Identify which cell holds the provided text, then report its (X, Y) central coordinate. 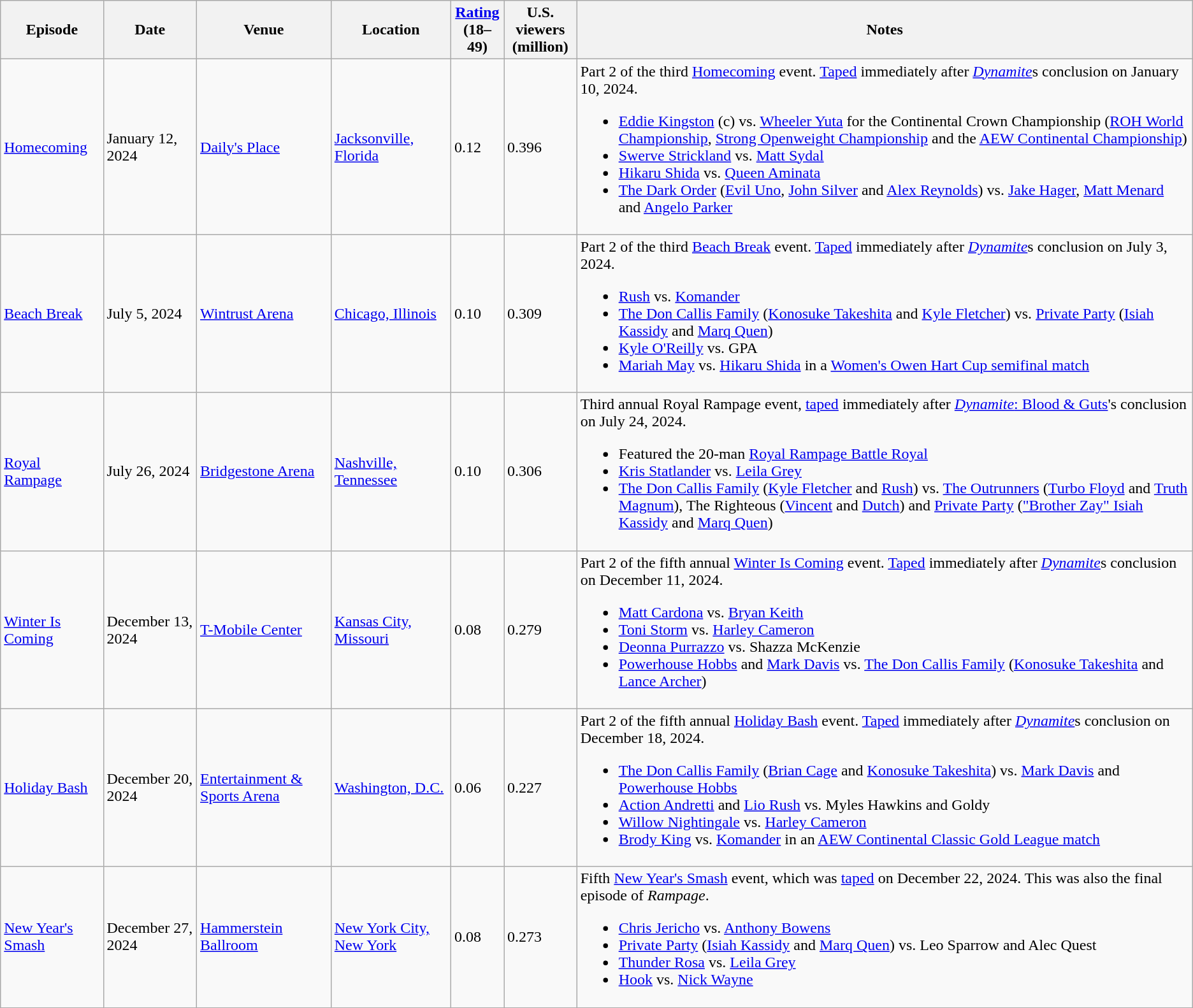
Washington, D.C. (391, 788)
T-Mobile Center (264, 630)
New Year's Smash (52, 937)
New York City, New York (391, 937)
0.06 (477, 788)
Venue (264, 30)
Date (150, 30)
Nashville, Tennessee (391, 472)
Location (391, 30)
Jacksonville, Florida (391, 147)
Winter Is Coming (52, 630)
Episode (52, 30)
0.12 (477, 147)
U.S. viewers(million) (540, 30)
Notes (885, 30)
0.227 (540, 788)
0.396 (540, 147)
January 12, 2024 (150, 147)
0.306 (540, 472)
Bridgestone Arena (264, 472)
Daily's Place (264, 147)
December 20, 2024 (150, 788)
Kansas City, Missouri (391, 630)
July 26, 2024 (150, 472)
Beach Break (52, 313)
December 13, 2024 (150, 630)
0.279 (540, 630)
December 27, 2024 (150, 937)
Hammerstein Ballroom (264, 937)
Entertainment & Sports Arena (264, 788)
Royal Rampage (52, 472)
Chicago, Illinois (391, 313)
Wintrust Arena (264, 313)
0.273 (540, 937)
July 5, 2024 (150, 313)
Rating(18–49) (477, 30)
Holiday Bash (52, 788)
0.309 (540, 313)
Homecoming (52, 147)
